For the text-containing cell, return its midpoint in (x, y) coordinate format. 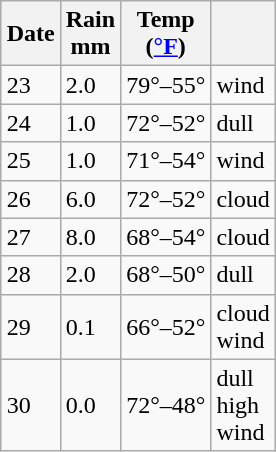
68°–54° (166, 237)
72°–48° (166, 405)
23 (30, 85)
30 (30, 405)
Temp(°F) (166, 34)
Date (30, 34)
28 (30, 275)
29 (30, 326)
26 (30, 199)
79°–55° (166, 85)
dullhighwind (243, 405)
Rainmm (90, 34)
68°–50° (166, 275)
6.0 (90, 199)
71°–54° (166, 161)
0.1 (90, 326)
25 (30, 161)
66°–52° (166, 326)
cloudwind (243, 326)
0.0 (90, 405)
24 (30, 123)
8.0 (90, 237)
27 (30, 237)
